Output the (x, y) coordinate of the center of the cell containing the given text.  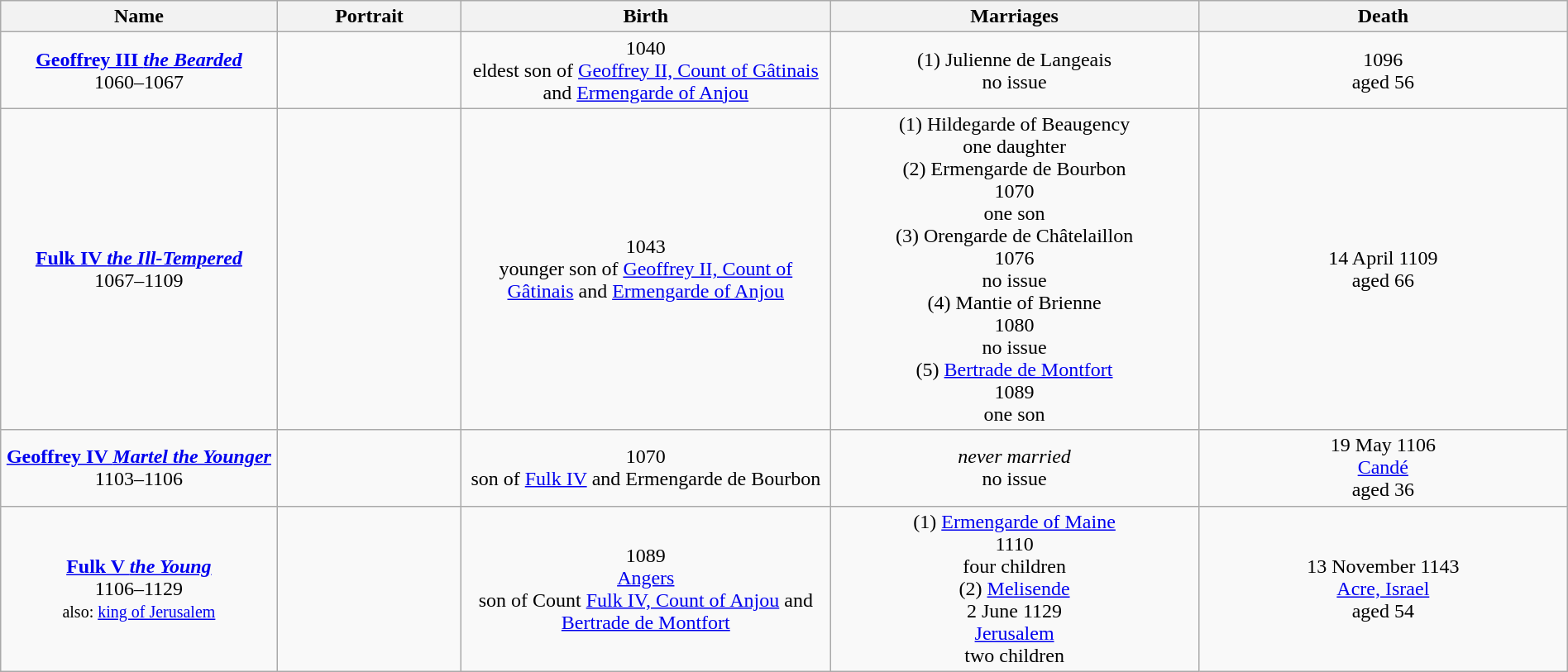
1096aged 56 (1383, 70)
Fulk IV the Ill-Tempered1067–1109 (139, 269)
Geoffrey III the Bearded1060–1067 (139, 70)
14 April 1109aged 66 (1383, 269)
Death (1383, 17)
Portrait (369, 17)
never marriedno issue (1015, 468)
1089Angersson of Count Fulk IV, Count of Anjou and Bertrade de Montfort (646, 589)
19 May 1106Candéaged 36 (1383, 468)
1040eldest son of Geoffrey II, Count of Gâtinais and Ermengarde of Anjou (646, 70)
Name (139, 17)
1043younger son of Geoffrey II, Count of Gâtinais and Ermengarde of Anjou (646, 269)
(1) Julienne de Langeaisno issue (1015, 70)
Birth (646, 17)
13 November 1143Acre, Israelaged 54 (1383, 589)
Fulk V the Young1106–1129also: king of Jerusalem (139, 589)
Geoffrey IV Martel the Younger1103–1106 (139, 468)
1070son of Fulk IV and Ermengarde de Bourbon (646, 468)
(1) Ermengarde of Maine1110four children(2) Melisende2 June 1129Jerusalemtwo children (1015, 589)
Marriages (1015, 17)
